Pinpoint the cell where the given text exists, returning its [x, y] midpoint coordinate. 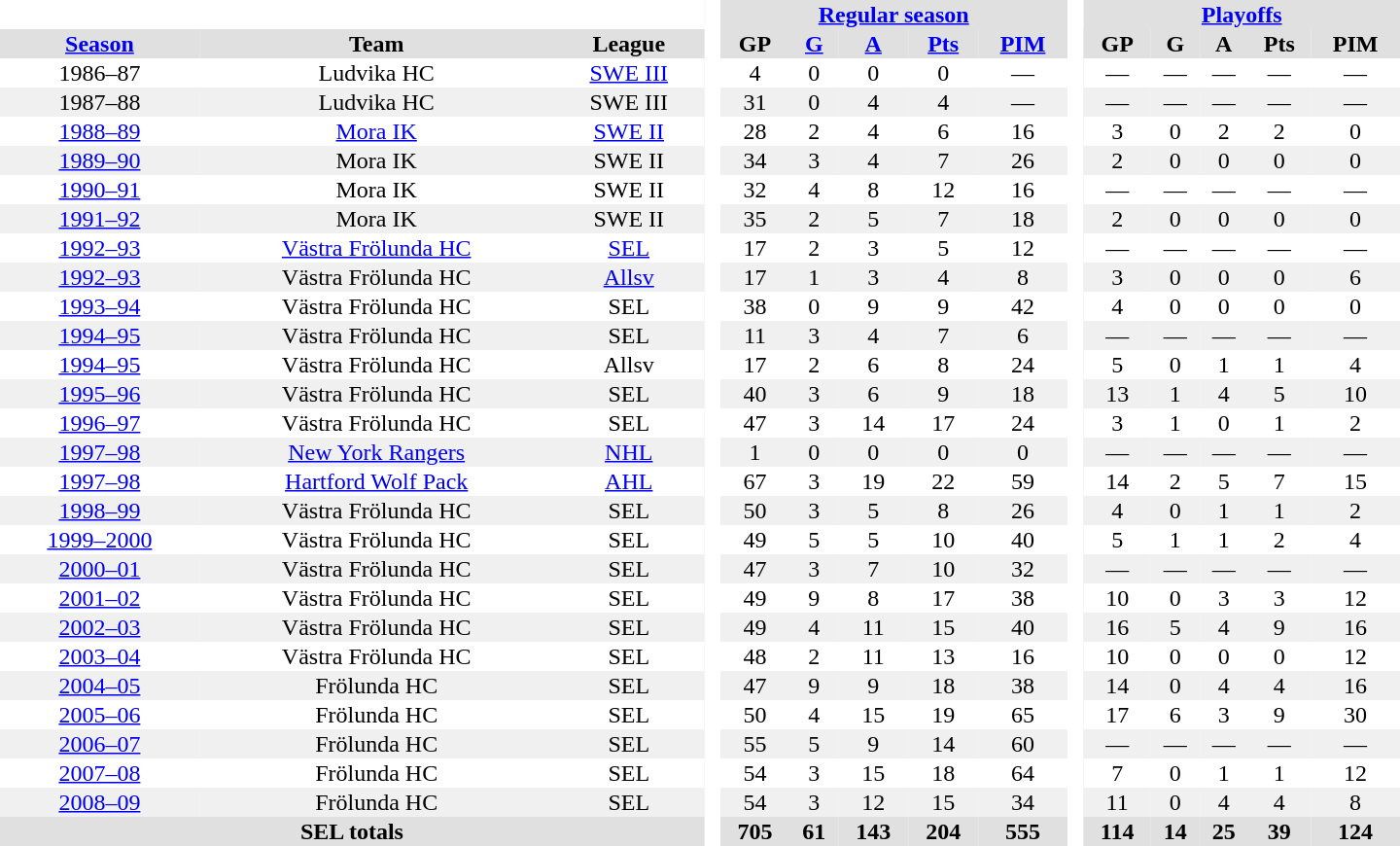
2000–01 [99, 569]
204 [943, 831]
1996–97 [99, 423]
60 [1023, 744]
555 [1023, 831]
Hartford Wolf Pack [377, 481]
1990–91 [99, 190]
59 [1023, 481]
Season [99, 44]
48 [755, 656]
39 [1279, 831]
2004–05 [99, 686]
65 [1023, 715]
1998–99 [99, 511]
114 [1117, 831]
League [629, 44]
30 [1355, 715]
31 [755, 102]
2005–06 [99, 715]
NHL [629, 452]
Regular season [894, 15]
AHL [629, 481]
2001–02 [99, 598]
2006–07 [99, 744]
SEL totals [352, 831]
New York Rangers [377, 452]
64 [1023, 773]
705 [755, 831]
2003–04 [99, 656]
67 [755, 481]
25 [1224, 831]
1991–92 [99, 219]
61 [814, 831]
2002–03 [99, 627]
2007–08 [99, 773]
42 [1023, 306]
1993–94 [99, 306]
Team [377, 44]
1995–96 [99, 394]
Playoffs [1242, 15]
2008–09 [99, 802]
1989–90 [99, 160]
55 [755, 744]
35 [755, 219]
124 [1355, 831]
143 [873, 831]
28 [755, 131]
1999–2000 [99, 540]
1986–87 [99, 73]
1987–88 [99, 102]
1988–89 [99, 131]
22 [943, 481]
